Capture the cell that displays the provided text and extract its (x, y) central coordinate. 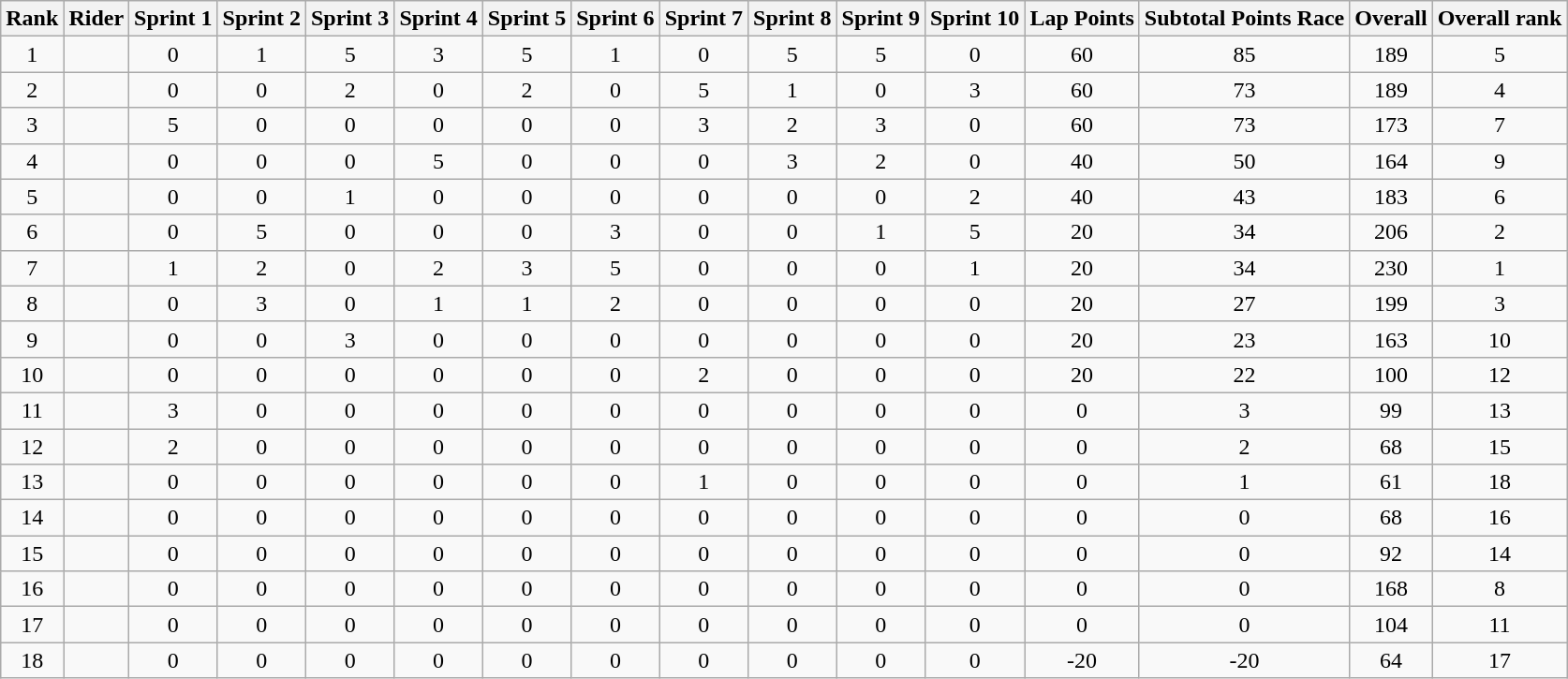
168 (1391, 589)
Sprint 10 (974, 19)
Sprint 9 (880, 19)
23 (1244, 339)
Sprint 7 (703, 19)
22 (1244, 375)
104 (1391, 625)
Sprint 8 (792, 19)
164 (1391, 161)
99 (1391, 410)
61 (1391, 482)
Rider (96, 19)
Sprint 1 (173, 19)
Sprint 4 (438, 19)
Lap Points (1082, 19)
173 (1391, 125)
85 (1244, 54)
Sprint 6 (615, 19)
206 (1391, 232)
163 (1391, 339)
100 (1391, 375)
27 (1244, 303)
43 (1244, 197)
Sprint 5 (526, 19)
Overall (1391, 19)
50 (1244, 161)
Overall rank (1500, 19)
Sprint 2 (261, 19)
183 (1391, 197)
64 (1391, 660)
Sprint 3 (349, 19)
199 (1391, 303)
Rank (32, 19)
230 (1391, 268)
Subtotal Points Race (1244, 19)
92 (1391, 554)
